Extract the [x, y] coordinate from the center of the cell holding the provided text.  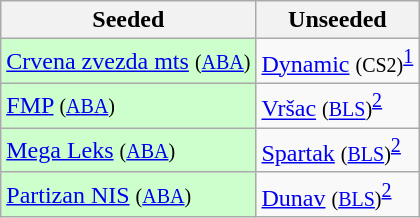
Mega Leks (ABA) [128, 150]
Dunav (BLS)2 [338, 194]
Partizan NIS (ABA) [128, 194]
Vršac (BLS)2 [338, 106]
Crvena zvezda mts (ABA) [128, 62]
Seeded [128, 20]
Spartak (BLS)2 [338, 150]
FMP (ABA) [128, 106]
Dynamic (CS2)1 [338, 62]
Unseeded [338, 20]
